Return [X, Y] of the center of cell containing provided text 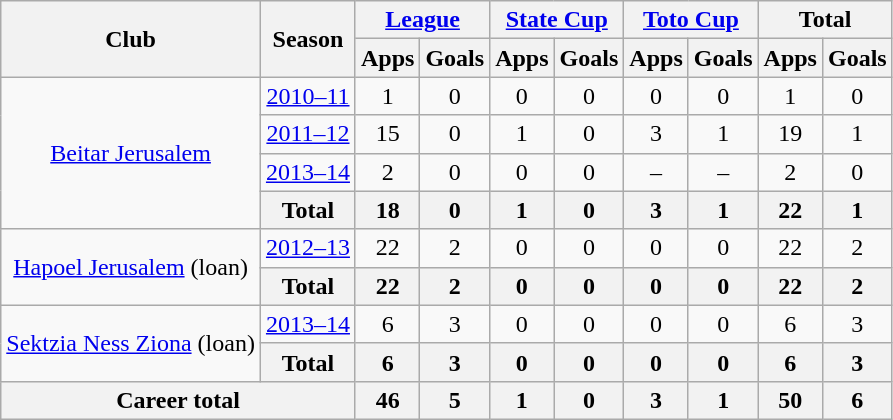
15 [387, 134]
46 [387, 400]
League [422, 20]
Career total [178, 400]
2011–12 [308, 134]
Club [131, 39]
2010–11 [308, 96]
2012–13 [308, 248]
19 [790, 134]
Hapoel Jerusalem (loan) [131, 267]
50 [790, 400]
Sektzia Ness Ziona (loan) [131, 343]
Season [308, 39]
5 [455, 400]
18 [387, 210]
State Cup [557, 20]
Beitar Jerusalem [131, 153]
Toto Cup [691, 20]
